Return (x, y) of the center of cell containing provided text 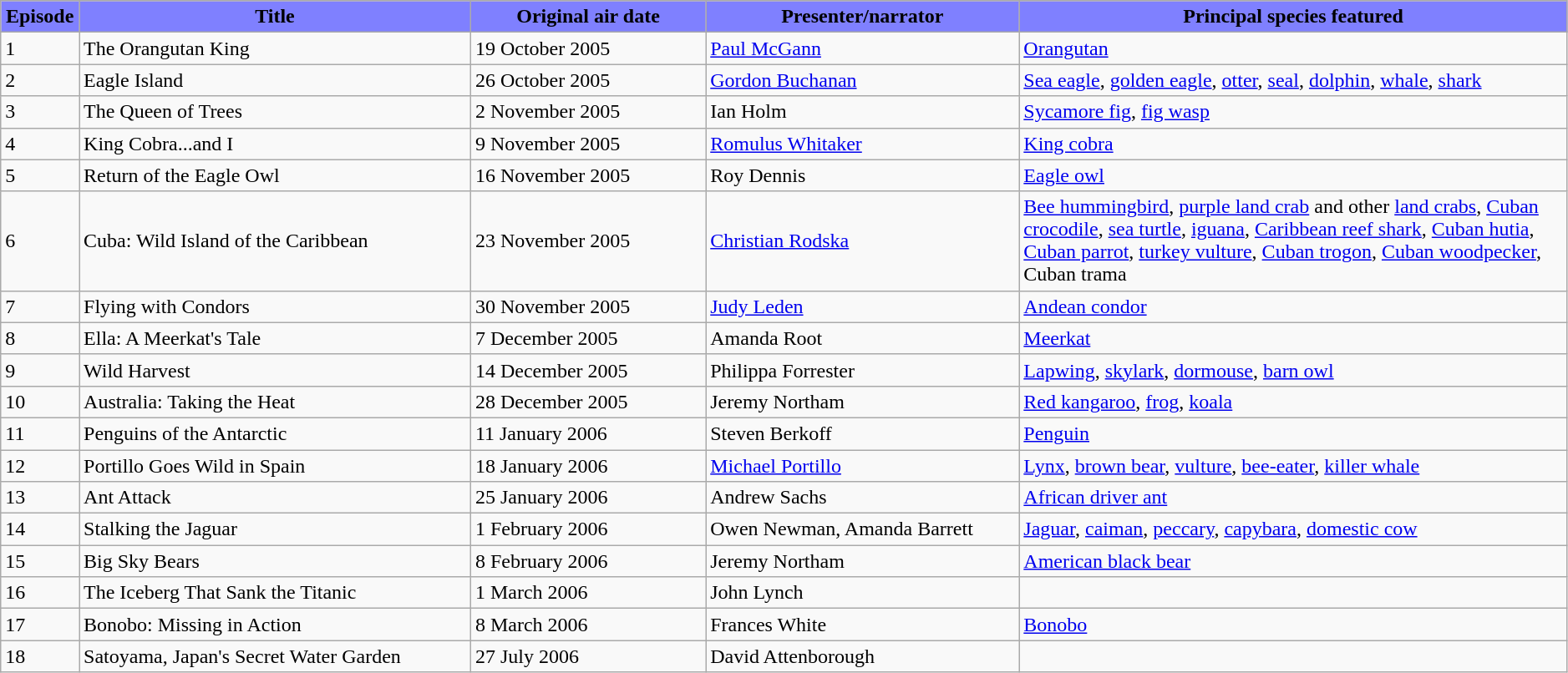
John Lynch (862, 593)
David Attenborough (862, 656)
16 (40, 593)
Big Sky Bears (276, 561)
Flying with Condors (276, 306)
Paul McGann (862, 48)
Return of the Eagle Owl (276, 175)
Christian Rodska (862, 240)
11 January 2006 (588, 433)
Bonobo: Missing in Action (276, 625)
Eagle Island (276, 80)
Philippa Forrester (862, 370)
16 November 2005 (588, 175)
African driver ant (1293, 498)
Andrew Sachs (862, 498)
Steven Berkoff (862, 433)
14 December 2005 (588, 370)
15 (40, 561)
5 (40, 175)
Andean condor (1293, 306)
Eagle owl (1293, 175)
Bonobo (1293, 625)
Ella: A Meerkat's Tale (276, 338)
Penguin (1293, 433)
Roy Dennis (862, 175)
King cobra (1293, 144)
30 November 2005 (588, 306)
Sea eagle, golden eagle, otter, seal, dolphin, whale, shark (1293, 80)
17 (40, 625)
King Cobra...and I (276, 144)
Portillo Goes Wild in Spain (276, 465)
28 December 2005 (588, 402)
Jaguar, caiman, peccary, capybara, domestic cow (1293, 529)
3 (40, 112)
4 (40, 144)
Lynx, brown bear, vulture, bee-eater, killer whale (1293, 465)
Gordon Buchanan (862, 80)
14 (40, 529)
7 (40, 306)
Sycamore fig, fig wasp (1293, 112)
23 November 2005 (588, 240)
Principal species featured (1293, 17)
1 (40, 48)
2 (40, 80)
26 October 2005 (588, 80)
19 October 2005 (588, 48)
Presenter/narrator (862, 17)
Cuba: Wild Island of the Caribbean (276, 240)
6 (40, 240)
7 December 2005 (588, 338)
Wild Harvest (276, 370)
8 February 2006 (588, 561)
1 February 2006 (588, 529)
Owen Newman, Amanda Barrett (862, 529)
Orangutan (1293, 48)
8 (40, 338)
13 (40, 498)
Frances White (862, 625)
2 November 2005 (588, 112)
18 (40, 656)
Episode (40, 17)
Amanda Root (862, 338)
Stalking the Jaguar (276, 529)
25 January 2006 (588, 498)
9 November 2005 (588, 144)
The Orangutan King (276, 48)
Penguins of the Antarctic (276, 433)
Ian Holm (862, 112)
Red kangaroo, frog, koala (1293, 402)
Australia: Taking the Heat (276, 402)
The Queen of Trees (276, 112)
18 January 2006 (588, 465)
Judy Leden (862, 306)
Lapwing, skylark, dormouse, barn owl (1293, 370)
Original air date (588, 17)
11 (40, 433)
The Iceberg That Sank the Titanic (276, 593)
American black bear (1293, 561)
Michael Portillo (862, 465)
27 July 2006 (588, 656)
1 March 2006 (588, 593)
Romulus Whitaker (862, 144)
10 (40, 402)
Satoyama, Japan's Secret Water Garden (276, 656)
Ant Attack (276, 498)
8 March 2006 (588, 625)
12 (40, 465)
9 (40, 370)
Meerkat (1293, 338)
Title (276, 17)
